Capture the cell that displays the provided text and extract its [x, y] central coordinate. 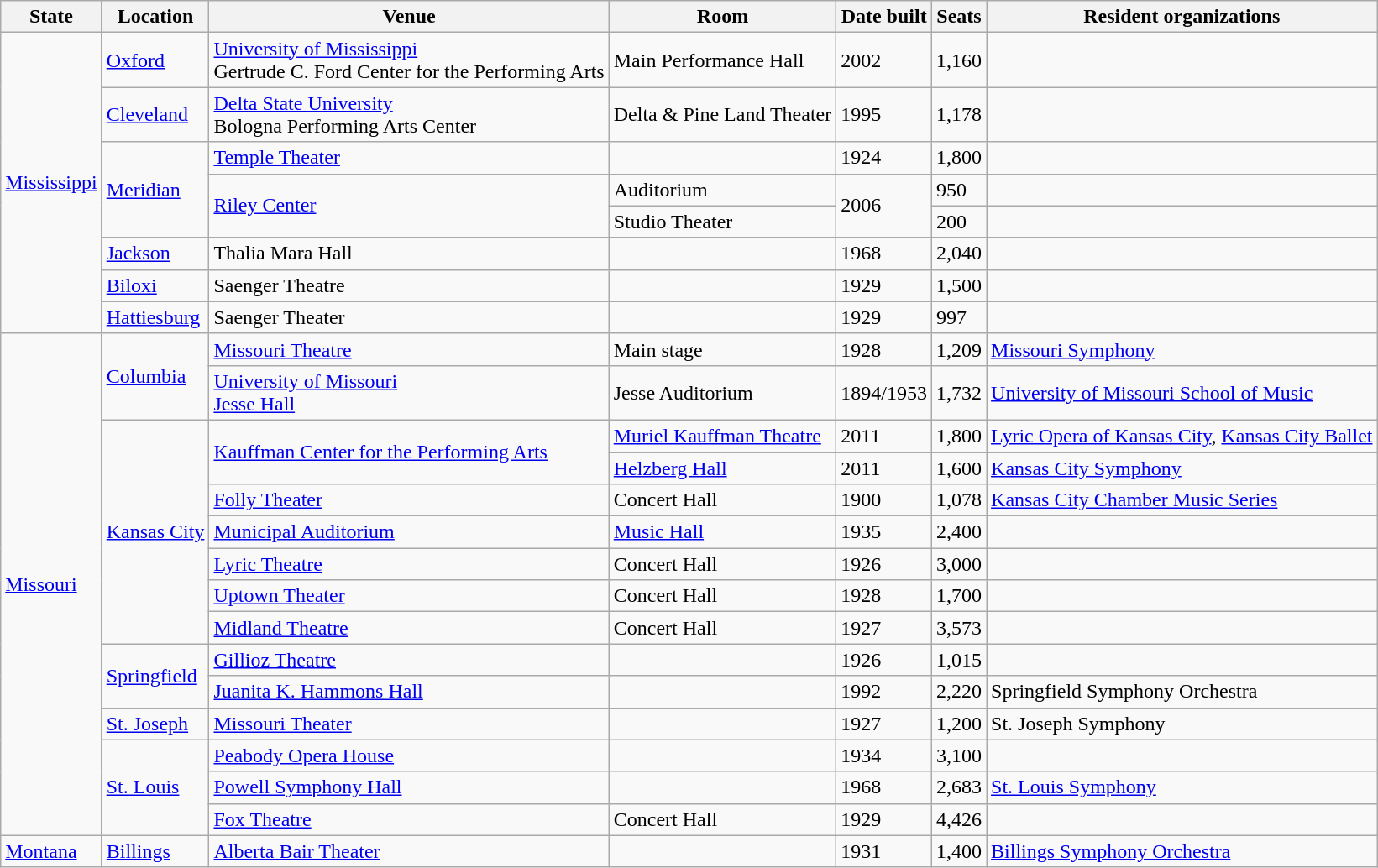
Main Performance Hall [722, 60]
Montana [51, 851]
2002 [884, 60]
Biloxi [155, 285]
Riley Center [409, 206]
1900 [884, 500]
3,573 [959, 628]
1931 [884, 851]
4,426 [959, 819]
2,400 [959, 532]
200 [959, 222]
1,732 [959, 393]
Kansas City Chamber Music Series [1182, 500]
Date built [884, 17]
St. Joseph Symphony [1182, 724]
Temple Theater [409, 158]
St. Joseph [155, 724]
Saenger Theater [409, 317]
Mississippi [51, 183]
Jesse Auditorium [722, 393]
Lyric Theatre [409, 564]
Oxford [155, 60]
3,000 [959, 564]
Missouri Symphony [1182, 349]
2006 [884, 206]
Columbia [155, 376]
Municipal Auditorium [409, 532]
Billings Symphony Orchestra [1182, 851]
1,160 [959, 60]
Jackson [155, 254]
1934 [884, 756]
1,015 [959, 660]
1935 [884, 532]
Peabody Opera House [409, 756]
1,209 [959, 349]
University of MissouriJesse Hall [409, 393]
Alberta Bair Theater [409, 851]
Cleveland [155, 114]
Hattiesburg [155, 317]
Saenger Theatre [409, 285]
1924 [884, 158]
St. Louis [155, 787]
Location [155, 17]
Muriel Kauffman Theatre [722, 436]
1,400 [959, 851]
1,600 [959, 468]
Midland Theatre [409, 628]
Helzberg Hall [722, 468]
Kansas City [155, 531]
Billings [155, 851]
St. Louis Symphony [1182, 787]
Main stage [722, 349]
1,178 [959, 114]
Resident organizations [1182, 17]
1894/1953 [884, 393]
University of Missouri School of Music [1182, 393]
Meridian [155, 190]
Seats [959, 17]
Missouri [51, 584]
Music Hall [722, 532]
Gillioz Theatre [409, 660]
1,500 [959, 285]
Missouri Theater [409, 724]
1,200 [959, 724]
1,700 [959, 596]
Studio Theater [722, 222]
Lyric Opera of Kansas City, Kansas City Ballet [1182, 436]
2,683 [959, 787]
1995 [884, 114]
University of MississippiGertrude C. Ford Center for the Performing Arts [409, 60]
Delta State UniversityBologna Performing Arts Center [409, 114]
Fox Theatre [409, 819]
Springfield Symphony Orchestra [1182, 692]
950 [959, 190]
Venue [409, 17]
Auditorium [722, 190]
997 [959, 317]
2,040 [959, 254]
Juanita K. Hammons Hall [409, 692]
Room [722, 17]
Uptown Theater [409, 596]
1,078 [959, 500]
Folly Theater [409, 500]
Delta & Pine Land Theater [722, 114]
1992 [884, 692]
2,220 [959, 692]
State [51, 17]
Missouri Theatre [409, 349]
Kauffman Center for the Performing Arts [409, 452]
Powell Symphony Hall [409, 787]
Thalia Mara Hall [409, 254]
3,100 [959, 756]
Springfield [155, 676]
Kansas City Symphony [1182, 468]
